Return [X, Y] of the center of cell containing provided text 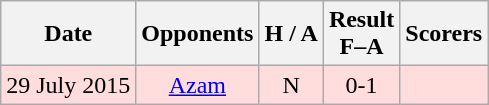
Date [68, 34]
29 July 2015 [68, 85]
Scorers [444, 34]
H / A [291, 34]
0-1 [361, 85]
Opponents [198, 34]
Azam [198, 85]
ResultF–A [361, 34]
N [291, 85]
